Detect which cell encompasses the target text, then output its (X, Y) center coordinate. 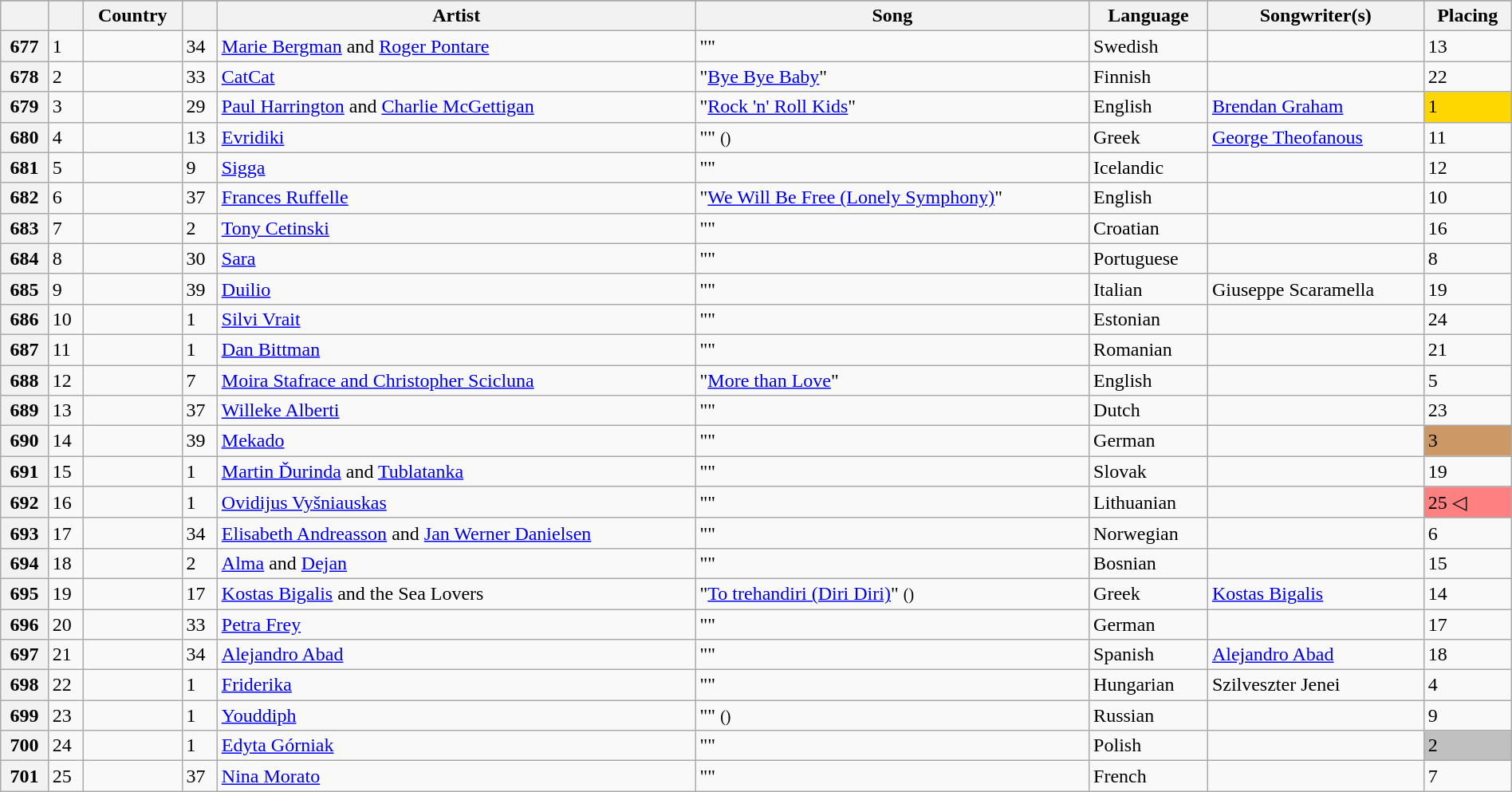
Giuseppe Scaramella (1316, 289)
Icelandic (1148, 167)
699 (24, 715)
20 (65, 625)
Edyta Górniak (456, 746)
29 (199, 107)
686 (24, 319)
687 (24, 349)
693 (24, 533)
Youddiph (456, 715)
30 (199, 258)
Ovidijus Vyšniauskas (456, 502)
Dan Bittman (456, 349)
690 (24, 441)
Elisabeth Andreasson and Jan Werner Danielsen (456, 533)
Alma and Dejan (456, 563)
700 (24, 746)
682 (24, 198)
680 (24, 137)
679 (24, 107)
695 (24, 593)
"Rock 'n' Roll Kids" (892, 107)
Artist (456, 16)
Country (132, 16)
Mekado (456, 441)
696 (24, 625)
684 (24, 258)
"More than Love" (892, 380)
683 (24, 228)
Martin Ďurinda and Tublatanka (456, 471)
Spanish (1148, 655)
French (1148, 776)
Placing (1467, 16)
Tony Cetinski (456, 228)
Norwegian (1148, 533)
Hungarian (1148, 685)
Nina Morato (456, 776)
678 (24, 77)
Sara (456, 258)
Evridiki (456, 137)
694 (24, 563)
Italian (1148, 289)
Kostas Bigalis and the Sea Lovers (456, 593)
Szilveszter Jenei (1316, 685)
677 (24, 46)
"To trehandiri (Diri Diri)" () (892, 593)
Language (1148, 16)
Slovak (1148, 471)
Bosnian (1148, 563)
Croatian (1148, 228)
Brendan Graham (1316, 107)
Songwriter(s) (1316, 16)
Portuguese (1148, 258)
Estonian (1148, 319)
688 (24, 380)
681 (24, 167)
Finnish (1148, 77)
Petra Frey (456, 625)
25 (65, 776)
Romanian (1148, 349)
25 ◁ (1467, 502)
"We Will Be Free (Lonely Symphony)" (892, 198)
"Bye Bye Baby" (892, 77)
Dutch (1148, 411)
Swedish (1148, 46)
697 (24, 655)
Friderika (456, 685)
698 (24, 685)
Lithuanian (1148, 502)
Moira Stafrace and Christopher Scicluna (456, 380)
692 (24, 502)
Frances Ruffelle (456, 198)
Duilio (456, 289)
691 (24, 471)
Marie Bergman and Roger Pontare (456, 46)
Song (892, 16)
689 (24, 411)
Kostas Bigalis (1316, 593)
Paul Harrington and Charlie McGettigan (456, 107)
Russian (1148, 715)
George Theofanous (1316, 137)
Sigga (456, 167)
701 (24, 776)
Silvi Vrait (456, 319)
Polish (1148, 746)
CatCat (456, 77)
685 (24, 289)
Willeke Alberti (456, 411)
